Find where the given text appears and provide that cell's center as [X, Y] coordinate. 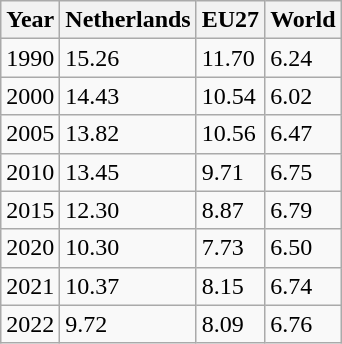
World [303, 20]
10.30 [128, 248]
14.43 [128, 96]
2015 [30, 210]
10.56 [230, 134]
13.45 [128, 172]
8.09 [230, 324]
11.70 [230, 58]
Year [30, 20]
8.15 [230, 286]
6.47 [303, 134]
9.71 [230, 172]
2021 [30, 286]
6.76 [303, 324]
6.50 [303, 248]
EU27 [230, 20]
10.54 [230, 96]
2000 [30, 96]
1990 [30, 58]
6.24 [303, 58]
2005 [30, 134]
8.87 [230, 210]
10.37 [128, 286]
7.73 [230, 248]
6.75 [303, 172]
15.26 [128, 58]
6.74 [303, 286]
2020 [30, 248]
6.79 [303, 210]
6.02 [303, 96]
Netherlands [128, 20]
12.30 [128, 210]
9.72 [128, 324]
2022 [30, 324]
13.82 [128, 134]
2010 [30, 172]
